Provide the (X, Y) coordinate of the cell's center where the given text is located.  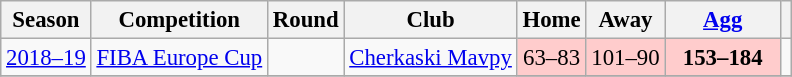
Home (552, 20)
2018–19 (46, 58)
63–83 (552, 58)
Season (46, 20)
Competition (179, 20)
Agg (723, 20)
Round (305, 20)
Club (430, 20)
101–90 (626, 58)
Cherkaski Mavpy (430, 58)
Away (626, 20)
FIBA Europe Cup (179, 58)
153–184 (723, 58)
